Determine the (X, Y) coordinate at the center of the cell enclosing the given text.  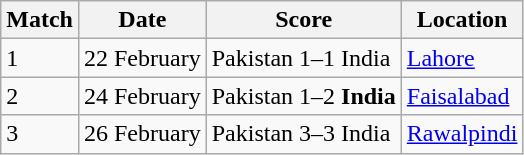
Match (40, 20)
3 (40, 134)
Location (462, 20)
Date (142, 20)
Rawalpindi (462, 134)
26 February (142, 134)
Lahore (462, 58)
Pakistan 1–1 India (304, 58)
Faisalabad (462, 96)
24 February (142, 96)
22 February (142, 58)
1 (40, 58)
Score (304, 20)
Pakistan 3–3 India (304, 134)
2 (40, 96)
Pakistan 1–2 India (304, 96)
